Locate the cell with the specified text and output its [X, Y] center coordinate. 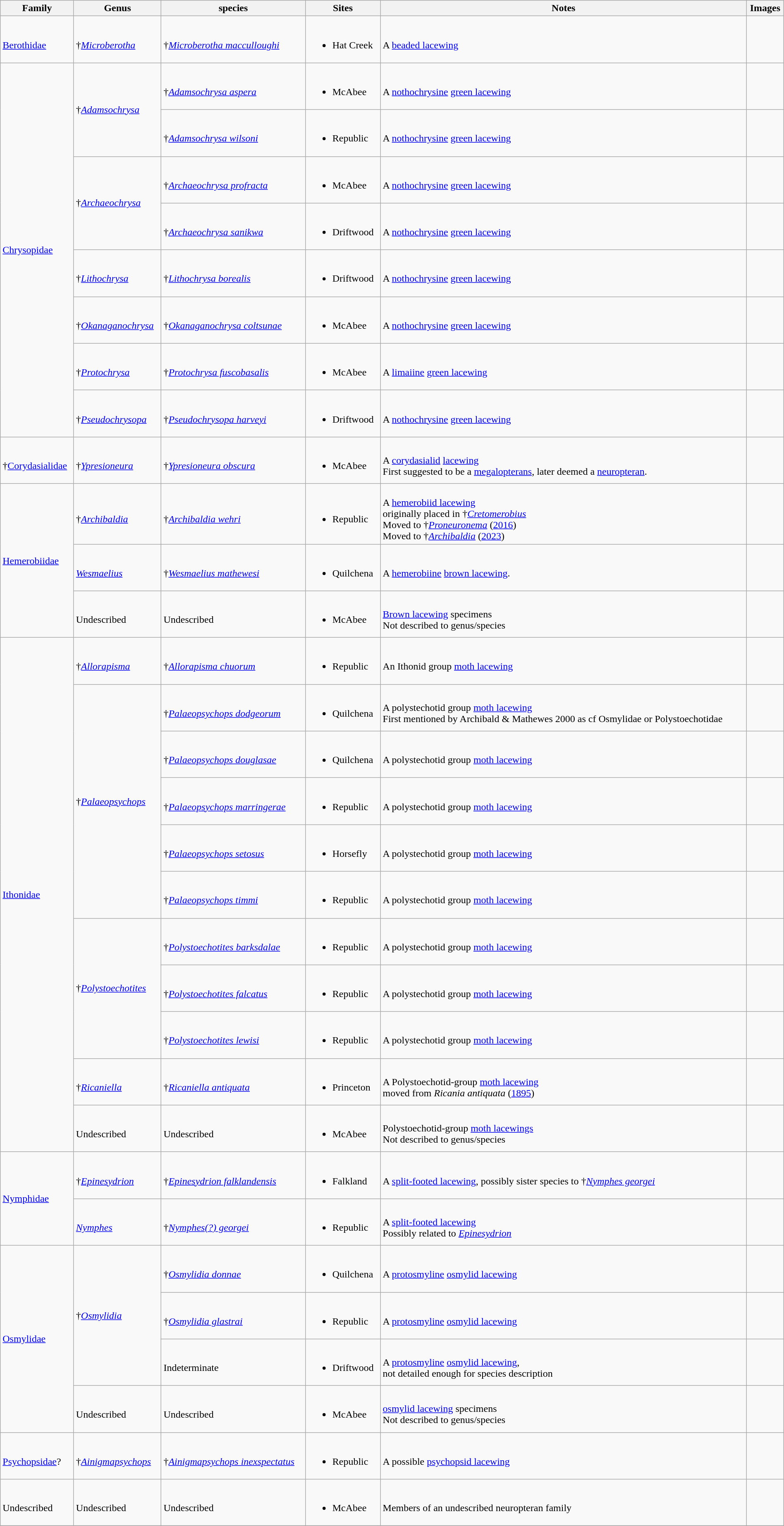
A corydasialid lacewingFirst suggested to be a megalopterans, later deemed a neuropteran. [563, 460]
A Polystoechotid-group moth lacewing moved from Ricania antiquata (1895) [563, 1082]
†Ricaniella [117, 1082]
†Polystoechotites barksdalae [233, 941]
An Ithonid group moth lacewing [563, 661]
Notes [563, 8]
A protosmyline osmylid lacewing, not detailed enough for species description [563, 1362]
†Epinesydrion [117, 1175]
†Nymphes(?) georgei [233, 1222]
†Osmylidia donnae [233, 1269]
Falkland [343, 1175]
†Archaeochrysa [117, 203]
A beaded lacewing [563, 40]
Berothidae [37, 40]
A hemerobiine brown lacewing. [563, 567]
†Polystoechotites [117, 988]
†Adamsochrysa wilsoni [233, 133]
Sites [343, 8]
Members of an undescribed neuropteran family [563, 1503]
Princeton [343, 1082]
Indeterminate [233, 1362]
†Polystoechotites lewisi [233, 1035]
osmylid lacewing specimensNot described to genus/species [563, 1409]
†Ypresioneura obscura [233, 460]
A hemerobiid lacewing originally placed in †Cretomerobius Moved to †Proneuronema (2016) Moved to †Archibaldia (2023) [563, 514]
A split-footed lacewing Possibly related to Epinesydrion [563, 1222]
A limaiine green lacewing [563, 366]
†Lithochrysa borealis [233, 273]
†Palaeopsychops [117, 801]
†Archibaldia [117, 514]
†Protochrysa fuscobasalis [233, 366]
Hemerobiidae [37, 560]
†Ricaniella antiquata [233, 1082]
Psychopsidae? [37, 1456]
Brown lacewing specimensNot described to genus/species [563, 615]
†Palaeopsychops timmi [233, 895]
†Osmylidia glastrai [233, 1315]
†Lithochrysa [117, 273]
†Okanaganochrysa coltsunae [233, 320]
†Pseudochrysopa [117, 414]
Ithonidae [37, 895]
Family [37, 8]
Genus [117, 8]
†Osmylidia [117, 1315]
†Palaeopsychops dodgeorum [233, 708]
species [233, 8]
†Pseudochrysopa harveyi [233, 414]
†Okanaganochrysa [117, 320]
Wesmaelius [117, 567]
†Protochrysa [117, 366]
Osmylidae [37, 1339]
Nymphidae [37, 1198]
†Archaeochrysa profracta [233, 179]
†Epinesydrion falklandensis [233, 1175]
Hat Creek [343, 40]
Images [765, 8]
Polystoechotid-group moth lacewingsNot described to genus/species [563, 1128]
A possible psychopsid lacewing [563, 1456]
†Archaeochrysa sanikwa [233, 227]
†Ainigmapsychops [117, 1456]
†Ypresioneura [117, 460]
Nymphes [117, 1222]
†Microberotha macculloughi [233, 40]
†Wesmaelius mathewesi [233, 567]
†Adamsochrysa aspera [233, 86]
†Corydasialidae [37, 460]
†Palaeopsychops setosus [233, 848]
Horsefly [343, 848]
A polystechotid group moth lacewing First mentioned by Archibald & Mathewes 2000 as cf Osmylidae or Polystoechotidae [563, 708]
†Ainigmapsychops inexspectatus [233, 1456]
†Archibaldia wehri [233, 514]
Chrysopidae [37, 250]
†Allorapisma chuorum [233, 661]
†Palaeopsychops marringerae [233, 801]
†Adamsochrysa [117, 110]
†Palaeopsychops douglasae [233, 754]
A split-footed lacewing, possibly sister species to †Nymphes georgei [563, 1175]
†Polystoechotites falcatus [233, 988]
†Allorapisma [117, 661]
†Microberotha [117, 40]
